Pinpoint the cell where the given text exists, returning its (X, Y) midpoint coordinate. 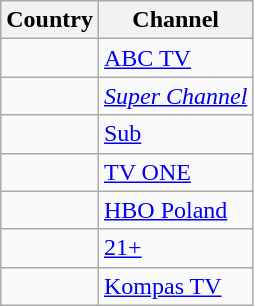
Country (50, 20)
Sub (175, 134)
HBO Poland (175, 210)
Super Channel (175, 96)
Kompas TV (175, 286)
ABC TV (175, 58)
TV ONE (175, 172)
21+ (175, 248)
Channel (175, 20)
